Scan for the cell matching the given text and deliver its [X, Y] coordinate at center. 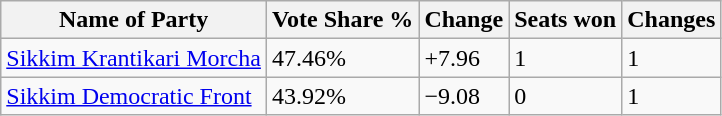
Seats won [566, 20]
Sikkim Krantikari Morcha [134, 58]
0 [566, 96]
43.92% [342, 96]
Vote Share % [342, 20]
Change [464, 20]
Sikkim Democratic Front [134, 96]
47.46% [342, 58]
+7.96 [464, 58]
−9.08 [464, 96]
Name of Party [134, 20]
Changes [672, 20]
